Pinpoint the cell where the given text exists, returning its [x, y] midpoint coordinate. 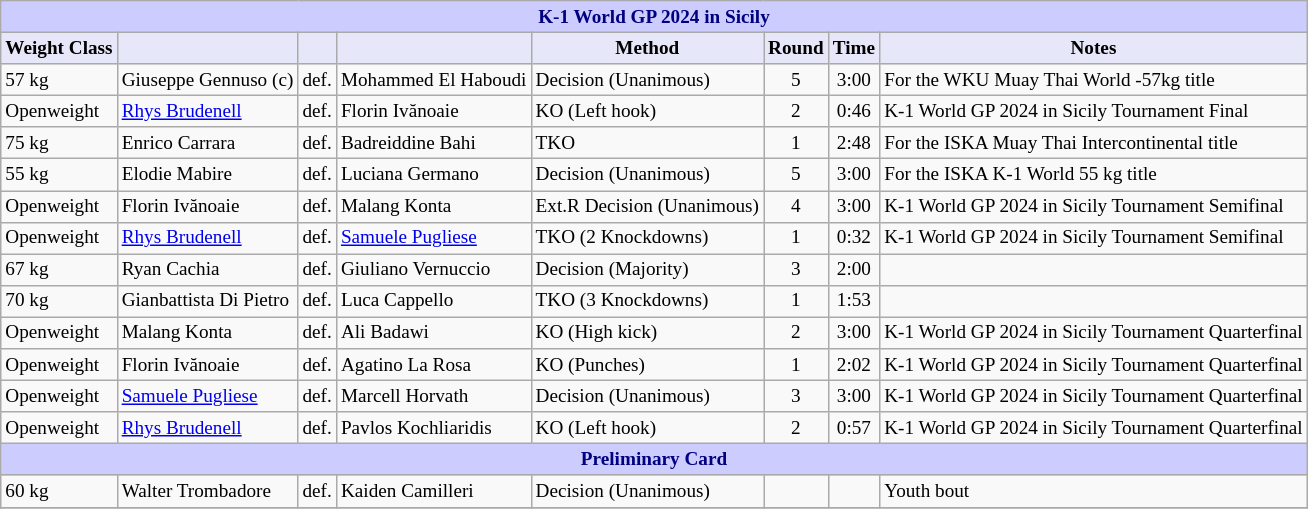
For the ISKA Muay Thai Intercontinental title [1094, 143]
Youth bout [1094, 491]
For the WKU Muay Thai World -57kg title [1094, 80]
Method [648, 48]
1:53 [854, 301]
60 kg [59, 491]
For the ISKA K-1 World 55 kg title [1094, 175]
2:48 [854, 143]
TKO (3 Knockdowns) [648, 301]
TKO (2 Knockdowns) [648, 238]
2:00 [854, 270]
0:57 [854, 428]
Weight Class [59, 48]
Giuliano Vernuccio [434, 270]
2:02 [854, 365]
Enrico Carrara [208, 143]
Gianbattista Di Pietro [208, 301]
Pavlos Kochliaridis [434, 428]
Badreiddine Bahi [434, 143]
KO (Punches) [648, 365]
Luca Cappello [434, 301]
Decision (Majority) [648, 270]
Agatino La Rosa [434, 365]
4 [796, 206]
55 kg [59, 175]
Mohammed El Haboudi [434, 80]
Ali Badawi [434, 333]
Preliminary Card [654, 460]
KO (High kick) [648, 333]
Marcell Horvath [434, 396]
Luciana Germano [434, 175]
Ryan Cachia [208, 270]
0:46 [854, 111]
0:32 [854, 238]
K-1 World GP 2024 in Sicily [654, 17]
75 kg [59, 143]
Elodie Mabire [208, 175]
K-1 World GP 2024 in Sicily Tournament Final [1094, 111]
Giuseppe Gennuso (c) [208, 80]
67 kg [59, 270]
Kaiden Camilleri [434, 491]
Notes [1094, 48]
Walter Trombadore [208, 491]
Time [854, 48]
Ext.R Decision (Unanimous) [648, 206]
57 kg [59, 80]
70 kg [59, 301]
TKO [648, 143]
Round [796, 48]
